Extract the [x, y] coordinate from the center of the cell holding the provided text.  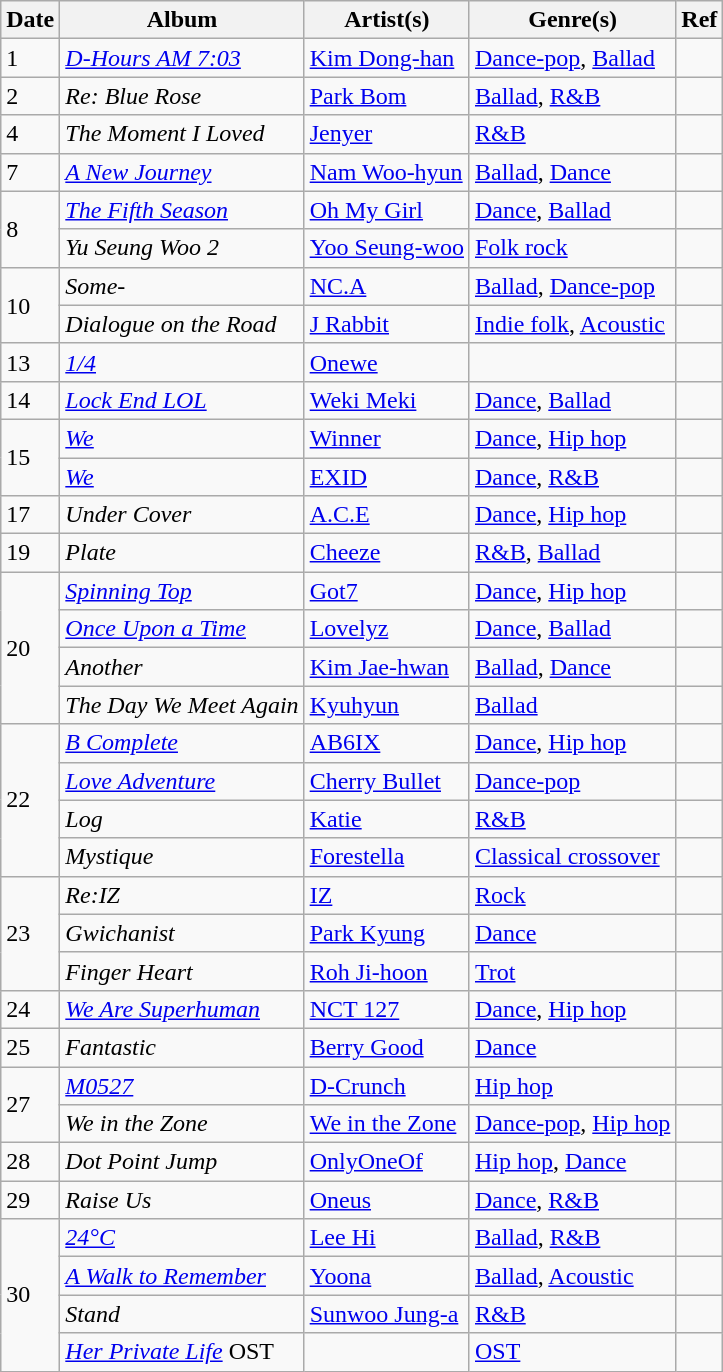
Oneus [386, 1200]
27 [30, 1104]
Cheeze [386, 553]
1 [30, 58]
A New Journey [182, 172]
A.C.E [386, 515]
Nam Woo-hyun [386, 172]
Ballad, Acoustic [572, 1276]
8 [30, 229]
1/4 [182, 362]
Gwichanist [182, 933]
We Are Superhuman [182, 1009]
Date [30, 20]
30 [30, 1295]
Yu Seung Woo 2 [182, 248]
Oh My Girl [386, 210]
OST [572, 1352]
Kim Jae-hwan [386, 667]
Winner [386, 438]
Park Bom [386, 96]
Indie folk, Acoustic [572, 324]
Kim Dong-han [386, 58]
Roh Ji-hoon [386, 971]
Hip hop, Dance [572, 1162]
D-Crunch [386, 1085]
Log [182, 819]
24 [30, 1009]
23 [30, 933]
Sunwoo Jung-a [386, 1314]
28 [30, 1162]
Artist(s) [386, 20]
Jenyer [386, 134]
Fantastic [182, 1047]
J Rabbit [386, 324]
NCT 127 [386, 1009]
20 [30, 648]
14 [30, 400]
Dance-pop, Hip hop [572, 1124]
Dance-pop [572, 781]
19 [30, 553]
Ballad [572, 705]
AB6IX [386, 743]
Another [182, 667]
The Day We Meet Again [182, 705]
7 [30, 172]
Ref [700, 20]
Raise Us [182, 1200]
Dance-pop, Ballad [572, 58]
Weki Meki [386, 400]
Some- [182, 286]
Plate [182, 553]
Forestella [386, 857]
Spinning Top [182, 591]
Got7 [386, 591]
Rock [572, 895]
Lovelyz [386, 629]
NC.A [386, 286]
Yoo Seung-woo [386, 248]
Re:IZ [182, 895]
Yoona [386, 1276]
Under Cover [182, 515]
Re: Blue Rose [182, 96]
Lee Hi [386, 1238]
Dialogue on the Road [182, 324]
Album [182, 20]
10 [30, 305]
24°C [182, 1238]
25 [30, 1047]
Ballad, Dance-pop [572, 286]
Kyuhyun [386, 705]
Trot [572, 971]
Her Private Life OST [182, 1352]
Folk rock [572, 248]
Cherry Bullet [386, 781]
A Walk to Remember [182, 1276]
2 [30, 96]
22 [30, 800]
Berry Good [386, 1047]
EXID [386, 477]
Mystique [182, 857]
Love Adventure [182, 781]
B Complete [182, 743]
Classical crossover [572, 857]
The Moment I Loved [182, 134]
Once Upon a Time [182, 629]
Hip hop [572, 1085]
IZ [386, 895]
OnlyOneOf [386, 1162]
17 [30, 515]
15 [30, 457]
D-Hours AM 7:03 [182, 58]
4 [30, 134]
Stand [182, 1314]
29 [30, 1200]
Katie [386, 819]
Onewe [386, 362]
Genre(s) [572, 20]
Lock End LOL [182, 400]
The Fifth Season [182, 210]
Dot Point Jump [182, 1162]
13 [30, 362]
Finger Heart [182, 971]
M0527 [182, 1085]
R&B, Ballad [572, 553]
Park Kyung [386, 933]
